Scan for the cell matching the given text and deliver its [x, y] coordinate at center. 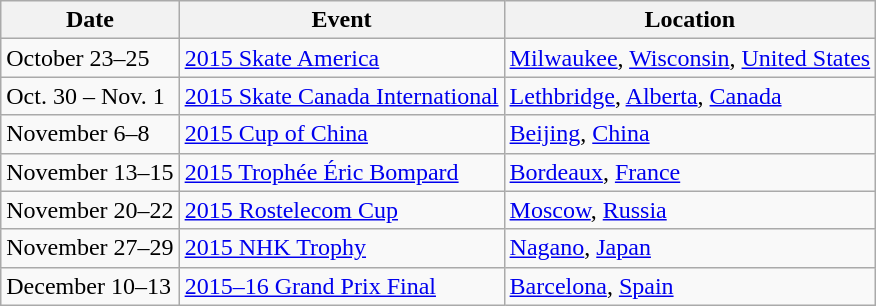
Barcelona, Spain [690, 286]
2015–16 Grand Prix Final [342, 286]
2015 Cup of China [342, 134]
November 13–15 [90, 172]
Nagano, Japan [690, 248]
2015 Trophée Éric Bompard [342, 172]
Location [690, 20]
November 20–22 [90, 210]
Lethbridge, Alberta, Canada [690, 96]
November 6–8 [90, 134]
October 23–25 [90, 58]
2015 Skate Canada International [342, 96]
November 27–29 [90, 248]
Bordeaux, France [690, 172]
Date [90, 20]
Moscow, Russia [690, 210]
2015 NHK Trophy [342, 248]
Event [342, 20]
December 10–13 [90, 286]
Oct. 30 – Nov. 1 [90, 96]
2015 Rostelecom Cup [342, 210]
2015 Skate America [342, 58]
Beijing, China [690, 134]
Milwaukee, Wisconsin, United States [690, 58]
